Detect which cell encompasses the target text, then output its (x, y) center coordinate. 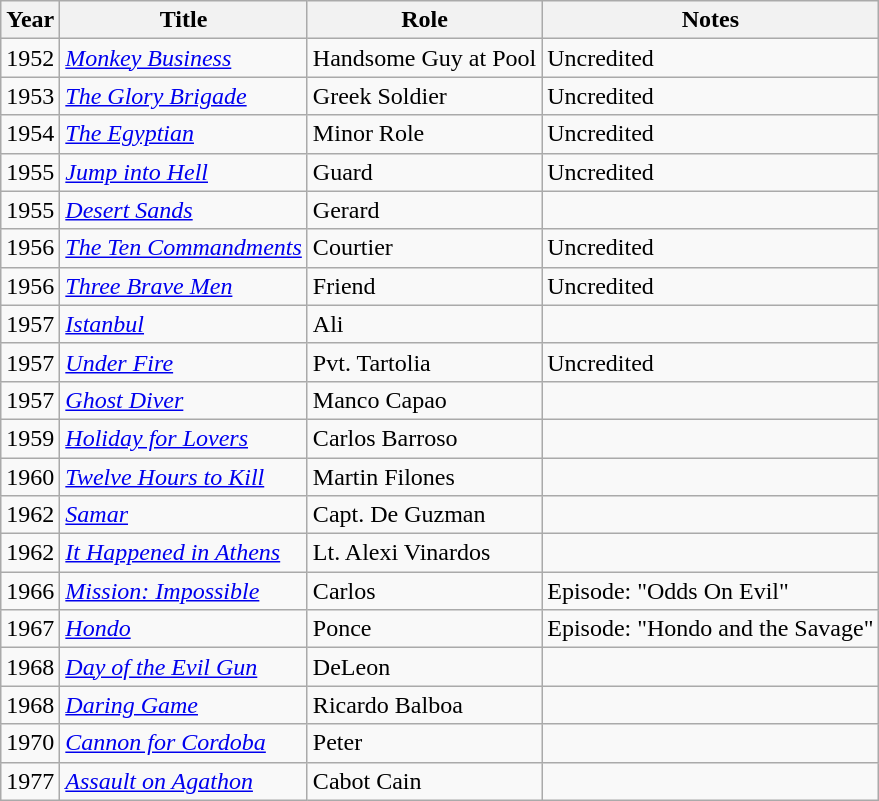
Ghost Diver (184, 400)
1967 (30, 629)
Lt. Alexi Vinardos (424, 553)
Guard (424, 172)
1960 (30, 477)
Three Brave Men (184, 286)
Martin Filones (424, 477)
Hondo (184, 629)
Peter (424, 743)
Gerard (424, 210)
Ricardo Balboa (424, 705)
1954 (30, 134)
Carlos Barroso (424, 438)
Minor Role (424, 134)
Ali (424, 324)
Jump into Hell (184, 172)
1966 (30, 591)
Desert Sands (184, 210)
Cannon for Cordoba (184, 743)
Notes (710, 20)
Pvt. Tartolia (424, 362)
Role (424, 20)
Mission: Impossible (184, 591)
1970 (30, 743)
Daring Game (184, 705)
Ponce (424, 629)
Holiday for Lovers (184, 438)
The Ten Commandments (184, 248)
Manco Capao (424, 400)
Title (184, 20)
DeLeon (424, 667)
Friend (424, 286)
The Egyptian (184, 134)
1977 (30, 781)
1952 (30, 58)
1959 (30, 438)
The Glory Brigade (184, 96)
1953 (30, 96)
Carlos (424, 591)
Courtier (424, 248)
Day of the Evil Gun (184, 667)
Monkey Business (184, 58)
Istanbul (184, 324)
Under Fire (184, 362)
Greek Soldier (424, 96)
Cabot Cain (424, 781)
Assault on Agathon (184, 781)
Twelve Hours to Kill (184, 477)
Capt. De Guzman (424, 515)
Year (30, 20)
Samar (184, 515)
Episode: "Odds On Evil" (710, 591)
Episode: "Hondo and the Savage" (710, 629)
It Happened in Athens (184, 553)
Handsome Guy at Pool (424, 58)
